Provide the (x, y) coordinate of the cell's center where the given text is located.  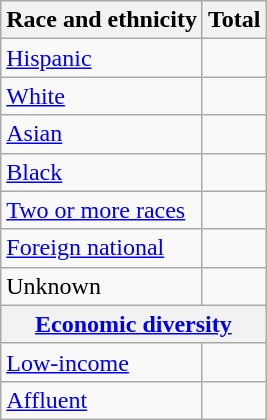
Unknown (102, 286)
Black (102, 172)
Foreign national (102, 248)
Race and ethnicity (102, 20)
Economic diversity (134, 324)
Low-income (102, 362)
Total (234, 20)
Affluent (102, 400)
Hispanic (102, 58)
White (102, 96)
Asian (102, 134)
Two or more races (102, 210)
